Extract the [X, Y] coordinate from the center of the cell holding the provided text.  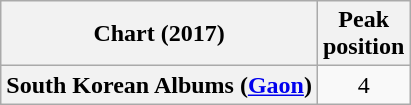
South Korean Albums (Gaon) [160, 85]
4 [363, 85]
Peakposition [363, 34]
Chart (2017) [160, 34]
